Return the (X, Y) coordinate for the center point of the cell that contains the specified text.  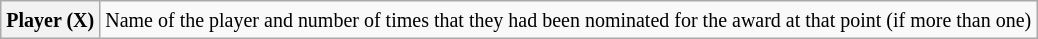
Player (X) (50, 20)
Name of the player and number of times that they had been nominated for the award at that point (if more than one) (568, 20)
